For the text-containing cell, return its midpoint in (x, y) coordinate format. 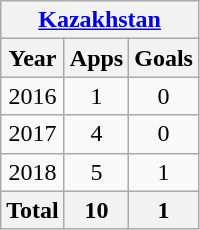
5 (96, 172)
2018 (33, 172)
2017 (33, 134)
Kazakhstan (100, 20)
2016 (33, 96)
Total (33, 210)
4 (96, 134)
Apps (96, 58)
Year (33, 58)
10 (96, 210)
Goals (164, 58)
